For the text-containing cell, return its midpoint in [X, Y] coordinate format. 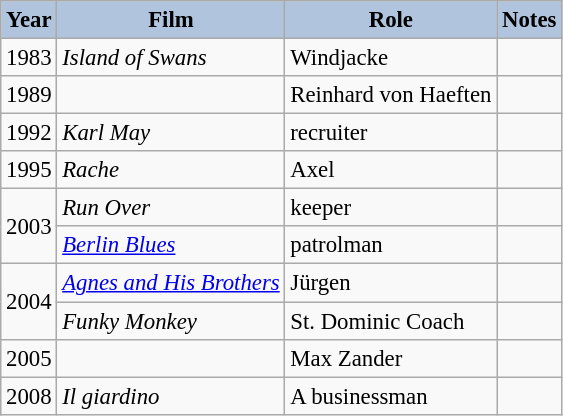
Notes [530, 20]
1995 [29, 170]
Axel [391, 170]
1989 [29, 95]
Agnes and His Brothers [171, 283]
Max Zander [391, 358]
Island of Swans [171, 58]
Karl May [171, 133]
Film [171, 20]
Funky Monkey [171, 321]
Role [391, 20]
Windjacke [391, 58]
St. Dominic Coach [391, 321]
2008 [29, 396]
Year [29, 20]
Reinhard von Haeften [391, 95]
patrolman [391, 245]
Il giardino [171, 396]
Run Over [171, 208]
1992 [29, 133]
recruiter [391, 133]
Jürgen [391, 283]
2004 [29, 302]
Berlin Blues [171, 245]
1983 [29, 58]
keeper [391, 208]
Rache [171, 170]
2005 [29, 358]
A businessman [391, 396]
2003 [29, 226]
